Find where the given text appears and provide that cell's center as [X, Y] coordinate. 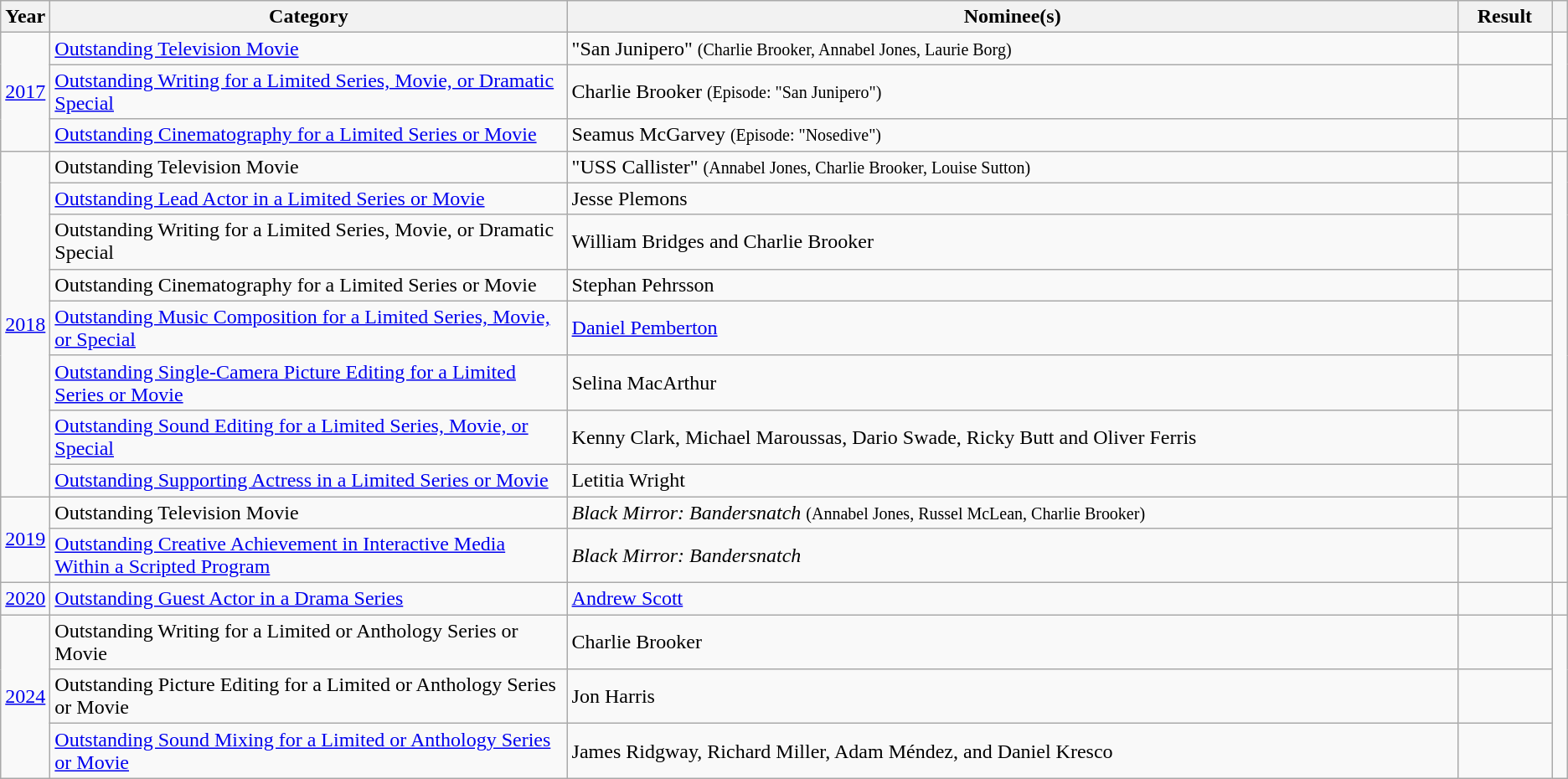
Outstanding Single-Camera Picture Editing for a Limited Series or Movie [308, 382]
Jon Harris [1012, 697]
Jesse Plemons [1012, 199]
"USS Callister" (Annabel Jones, Charlie Brooker, Louise Sutton) [1012, 167]
Letitia Wright [1012, 480]
James Ridgway, Richard Miller, Adam Méndez, and Daniel Kresco [1012, 751]
Outstanding Music Composition for a Limited Series, Movie, or Special [308, 328]
Selina MacArthur [1012, 382]
William Bridges and Charlie Brooker [1012, 241]
Outstanding Supporting Actress in a Limited Series or Movie [308, 480]
Outstanding Creative Achievement in Interactive Media Within a Scripted Program [308, 556]
2019 [25, 539]
Year [25, 17]
Result [1504, 17]
Category [308, 17]
Andrew Scott [1012, 599]
2020 [25, 599]
2018 [25, 323]
Charlie Brooker [1012, 642]
Seamus McGarvey (Episode: "Nosedive") [1012, 135]
Outstanding Picture Editing for a Limited or Anthology Series or Movie [308, 697]
Outstanding Guest Actor in a Drama Series [308, 599]
Stephan Pehrsson [1012, 285]
Nominee(s) [1012, 17]
Charlie Brooker (Episode: "San Junipero") [1012, 92]
Black Mirror: Bandersnatch [1012, 556]
Outstanding Sound Mixing for a Limited or Anthology Series or Movie [308, 751]
Kenny Clark, Michael Maroussas, Dario Swade, Ricky Butt and Oliver Ferris [1012, 437]
Outstanding Lead Actor in a Limited Series or Movie [308, 199]
Outstanding Writing for a Limited or Anthology Series or Movie [308, 642]
Black Mirror: Bandersnatch (Annabel Jones, Russel McLean, Charlie Brooker) [1012, 512]
"San Junipero" (Charlie Brooker, Annabel Jones, Laurie Borg) [1012, 49]
Daniel Pemberton [1012, 328]
Outstanding Sound Editing for a Limited Series, Movie, or Special [308, 437]
2017 [25, 92]
2024 [25, 697]
